Determine the [x, y] coordinate at the center of the cell enclosing the given text.  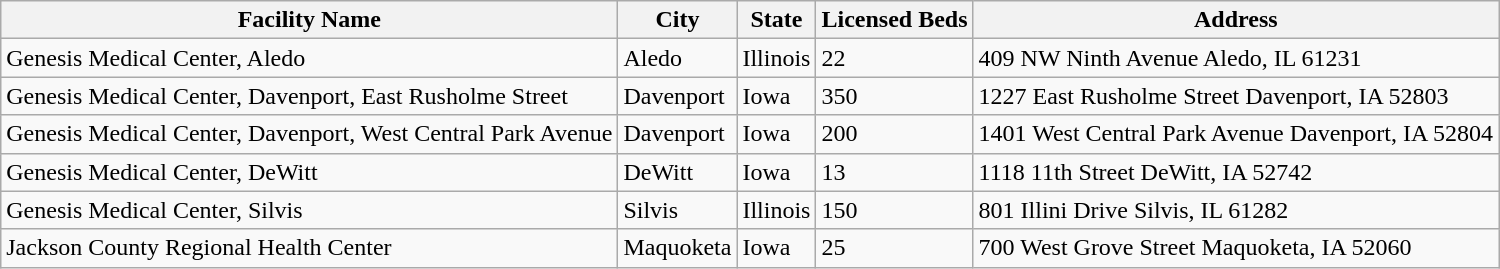
1401 West Central Park Avenue Davenport, IA 52804 [1236, 134]
13 [894, 172]
Genesis Medical Center, DeWitt [310, 172]
Address [1236, 20]
700 West Grove Street Maquoketa, IA 52060 [1236, 248]
200 [894, 134]
Genesis Medical Center, Aledo [310, 58]
State [776, 20]
409 NW Ninth Avenue Aledo, IL 61231 [1236, 58]
City [678, 20]
150 [894, 210]
DeWitt [678, 172]
Licensed Beds [894, 20]
Maquoketa [678, 248]
Aledo [678, 58]
25 [894, 248]
Genesis Medical Center, Davenport, East Rusholme Street [310, 96]
Facility Name [310, 20]
Silvis [678, 210]
801 Illini Drive Silvis, IL 61282 [1236, 210]
Genesis Medical Center, Davenport, West Central Park Avenue [310, 134]
1227 East Rusholme Street Davenport, IA 52803 [1236, 96]
22 [894, 58]
350 [894, 96]
Genesis Medical Center, Silvis [310, 210]
1118 11th Street DeWitt, IA 52742 [1236, 172]
Jackson County Regional Health Center [310, 248]
